Determine the [X, Y] coordinate at the center of the cell enclosing the given text.  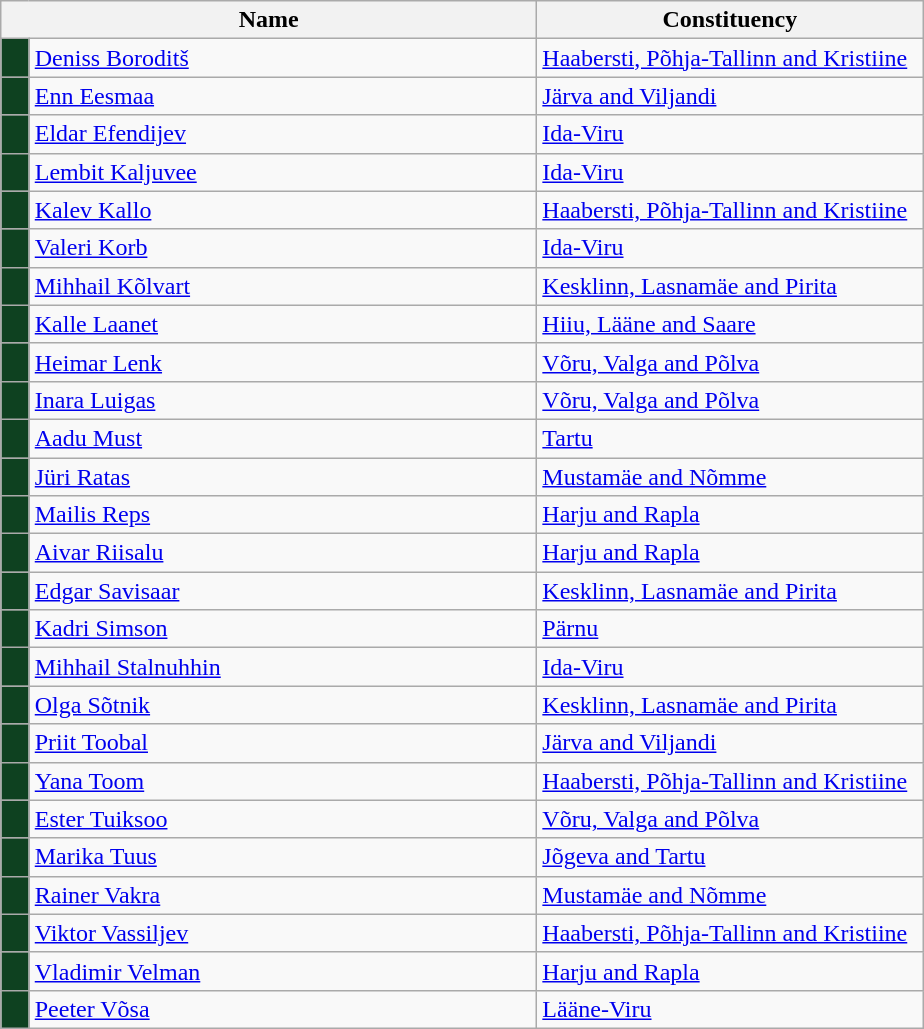
Mihhail Kõlvart [283, 286]
Olga Sõtnik [283, 705]
Mailis Reps [283, 515]
Jõgeva and Tartu [730, 857]
Tartu [730, 438]
Viktor Vassiljev [283, 933]
Kadri Simson [283, 629]
Kalle Laanet [283, 324]
Kalev Kallo [283, 210]
Aivar Riisalu [283, 553]
Priit Toobal [283, 743]
Pärnu [730, 629]
Peeter Võsa [283, 1009]
Vladimir Velman [283, 971]
Mihhail Stalnuhhin [283, 667]
Eldar Efendijev [283, 134]
Inara Luigas [283, 400]
Rainer Vakra [283, 895]
Hiiu, Lääne and Saare [730, 324]
Valeri Korb [283, 248]
Ester Tuiksoo [283, 819]
Aadu Must [283, 438]
Constituency [730, 20]
Lembit Kaljuvee [283, 172]
Deniss Boroditš [283, 58]
Heimar Lenk [283, 362]
Lääne-Viru [730, 1009]
Name [269, 20]
Jüri Ratas [283, 477]
Yana Toom [283, 781]
Marika Tuus [283, 857]
Edgar Savisaar [283, 591]
Enn Eesmaa [283, 96]
